Return (x, y) of the center of cell containing provided text 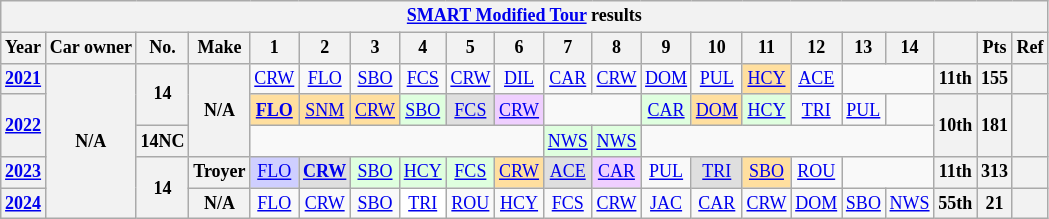
SNM (325, 110)
155 (995, 78)
2024 (24, 204)
2 (325, 48)
14NC (162, 140)
2021 (24, 78)
No. (162, 48)
Ref (1030, 48)
11 (766, 48)
4 (422, 48)
313 (995, 172)
10th (956, 125)
55th (956, 204)
3 (376, 48)
8 (616, 48)
9 (666, 48)
Make (220, 48)
Troyer (220, 172)
2022 (24, 125)
Year (24, 48)
181 (995, 125)
2023 (24, 172)
13 (864, 48)
6 (520, 48)
DIL (520, 78)
JAC (666, 204)
21 (995, 204)
SMART Modified Tour results (524, 16)
Car owner (90, 48)
7 (568, 48)
12 (816, 48)
10 (716, 48)
Pts (995, 48)
5 (470, 48)
1 (274, 48)
